Scan for the cell matching the given text and deliver its [x, y] coordinate at center. 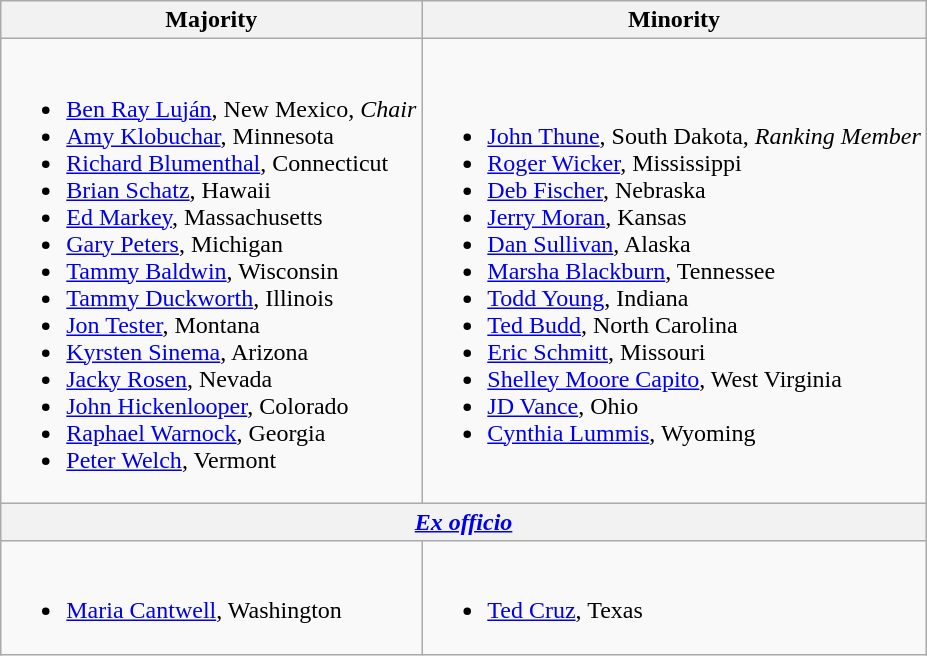
Ex officio [464, 522]
Majority [212, 20]
Ted Cruz, Texas [674, 598]
Minority [674, 20]
Maria Cantwell, Washington [212, 598]
